Return the [X, Y] coordinate for the center point of the cell that contains the specified text.  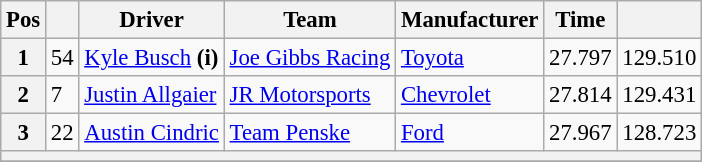
Chevrolet [470, 95]
JR Motorsports [310, 95]
Team [310, 20]
Team Penske [310, 133]
Joe Gibbs Racing [310, 58]
Pos [24, 20]
129.510 [660, 58]
Toyota [470, 58]
27.967 [580, 133]
Austin Cindric [152, 133]
Justin Allgaier [152, 95]
54 [62, 58]
Driver [152, 20]
22 [62, 133]
Ford [470, 133]
3 [24, 133]
Kyle Busch (i) [152, 58]
27.797 [580, 58]
27.814 [580, 95]
Manufacturer [470, 20]
7 [62, 95]
2 [24, 95]
1 [24, 58]
128.723 [660, 133]
Time [580, 20]
129.431 [660, 95]
